Scan for the cell matching the given text and deliver its (x, y) coordinate at center. 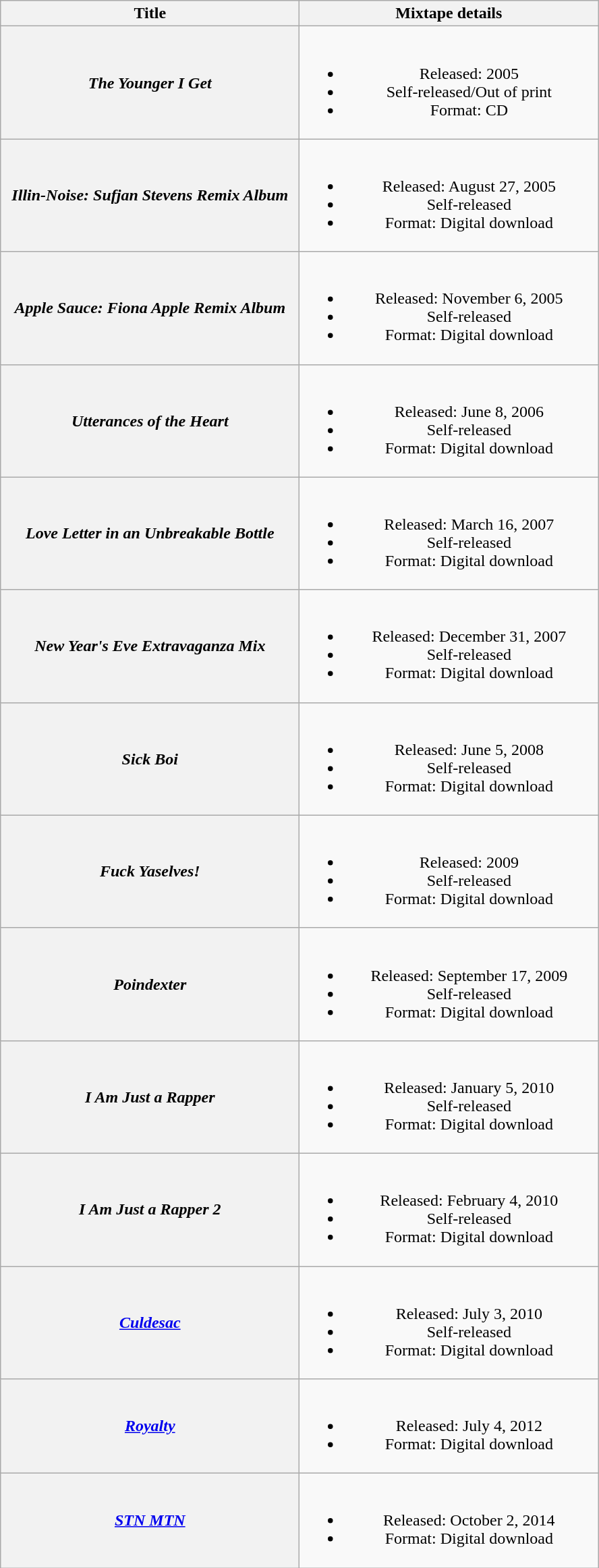
Royalty (150, 1426)
Released: 2005Self-released/Out of printFormat: CD (449, 82)
I Am Just a Rapper (150, 1097)
Love Letter in an Unbreakable Bottle (150, 533)
Apple Sauce: Fiona Apple Remix Album (150, 308)
Poindexter (150, 984)
Released: 2009Self-releasedFormat: Digital download (449, 872)
STN MTN (150, 1521)
Mixtape details (449, 13)
Released: March 16, 2007Self-releasedFormat: Digital download (449, 533)
Released: November 6, 2005Self-releasedFormat: Digital download (449, 308)
Released: August 27, 2005Self-releasedFormat: Digital download (449, 196)
Released: September 17, 2009Self-releasedFormat: Digital download (449, 984)
Fuck Yaselves! (150, 872)
Utterances of the Heart (150, 421)
Illin-Noise: Sufjan Stevens Remix Album (150, 196)
Released: June 5, 2008Self-releasedFormat: Digital download (449, 758)
Released: January 5, 2010Self-releasedFormat: Digital download (449, 1097)
The Younger I Get (150, 82)
Released: June 8, 2006Self-releasedFormat: Digital download (449, 421)
Released: December 31, 2007Self-releasedFormat: Digital download (449, 646)
Sick Boi (150, 758)
Released: February 4, 2010Self-releasedFormat: Digital download (449, 1209)
New Year's Eve Extravaganza Mix (150, 646)
Released: July 4, 2012Format: Digital download (449, 1426)
Released: October 2, 2014Format: Digital download (449, 1521)
Title (150, 13)
Released: July 3, 2010Self-releasedFormat: Digital download (449, 1322)
Culdesac (150, 1322)
I Am Just a Rapper 2 (150, 1209)
